Identify which cell holds the provided text, then report its [x, y] central coordinate. 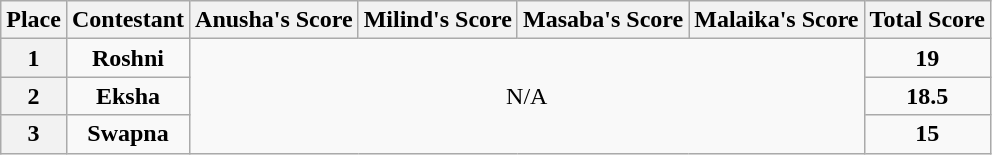
N/A [528, 96]
Roshni [128, 58]
Total Score [927, 20]
Place [34, 20]
Swapna [128, 134]
1 [34, 58]
Anusha's Score [274, 20]
19 [927, 58]
Contestant [128, 20]
Malaika's Score [776, 20]
3 [34, 134]
Eksha [128, 96]
Masaba's Score [602, 20]
Milind's Score [438, 20]
15 [927, 134]
18.5 [927, 96]
2 [34, 96]
